For the text-containing cell, return its midpoint in (X, Y) coordinate format. 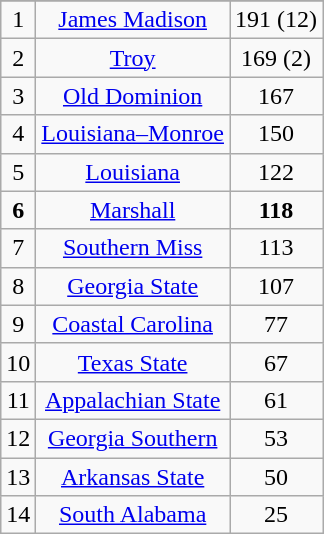
Louisiana (133, 172)
2 (18, 58)
61 (276, 400)
Coastal Carolina (133, 324)
Southern Miss (133, 248)
South Alabama (133, 515)
14 (18, 515)
11 (18, 400)
Georgia State (133, 286)
77 (276, 324)
Old Dominion (133, 96)
Marshall (133, 210)
James Madison (133, 20)
Texas State (133, 362)
5 (18, 172)
6 (18, 210)
12 (18, 438)
13 (18, 477)
169 (2) (276, 58)
118 (276, 210)
3 (18, 96)
67 (276, 362)
Georgia Southern (133, 438)
9 (18, 324)
50 (276, 477)
1 (18, 20)
122 (276, 172)
8 (18, 286)
107 (276, 286)
167 (276, 96)
53 (276, 438)
113 (276, 248)
Appalachian State (133, 400)
10 (18, 362)
150 (276, 134)
7 (18, 248)
25 (276, 515)
Troy (133, 58)
Louisiana–Monroe (133, 134)
Arkansas State (133, 477)
4 (18, 134)
191 (12) (276, 20)
